Output the [X, Y] coordinate of the center of the cell containing the given text.  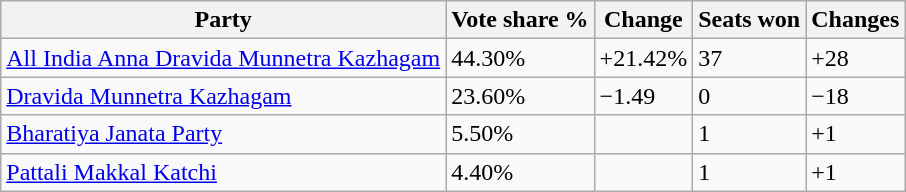
0 [750, 96]
Bharatiya Janata Party [224, 134]
44.30% [520, 58]
5.50% [520, 134]
23.60% [520, 96]
Vote share % [520, 20]
−1.49 [644, 96]
Dravida Munnetra Kazhagam [224, 96]
Changes [856, 20]
37 [750, 58]
Pattali Makkal Katchi [224, 172]
All India Anna Dravida Munnetra Kazhagam [224, 58]
−18 [856, 96]
4.40% [520, 172]
Seats won [750, 20]
Party [224, 20]
+21.42% [644, 58]
Change [644, 20]
+28 [856, 58]
